Search for the cell housing the specified text and yield its [X, Y] center coordinate. 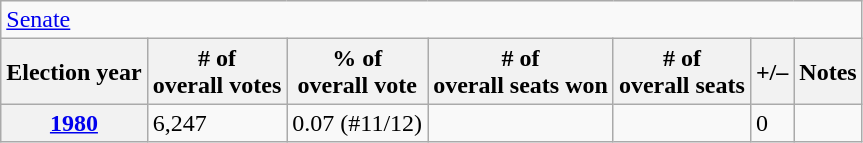
# ofoverall votes [217, 72]
6,247 [217, 123]
% ofoverall vote [358, 72]
# ofoverall seats [682, 72]
0 [772, 123]
1980 [74, 123]
Notes [828, 72]
0.07 (#11/12) [358, 123]
# ofoverall seats won [521, 72]
Election year [74, 72]
+/– [772, 72]
Senate [432, 20]
